Provide the (x, y) coordinate of the cell's center where the given text is located.  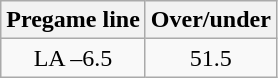
Over/under (210, 20)
Pregame line (74, 20)
LA –6.5 (74, 58)
51.5 (210, 58)
